Search for the cell housing the specified text and yield its [x, y] center coordinate. 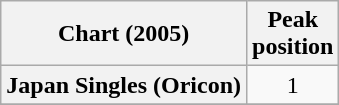
Japan Singles (Oricon) [124, 85]
1 [293, 85]
Peakposition [293, 34]
Chart (2005) [124, 34]
